From the cell containing the given text, extract its center point as [X, Y] coordinate. 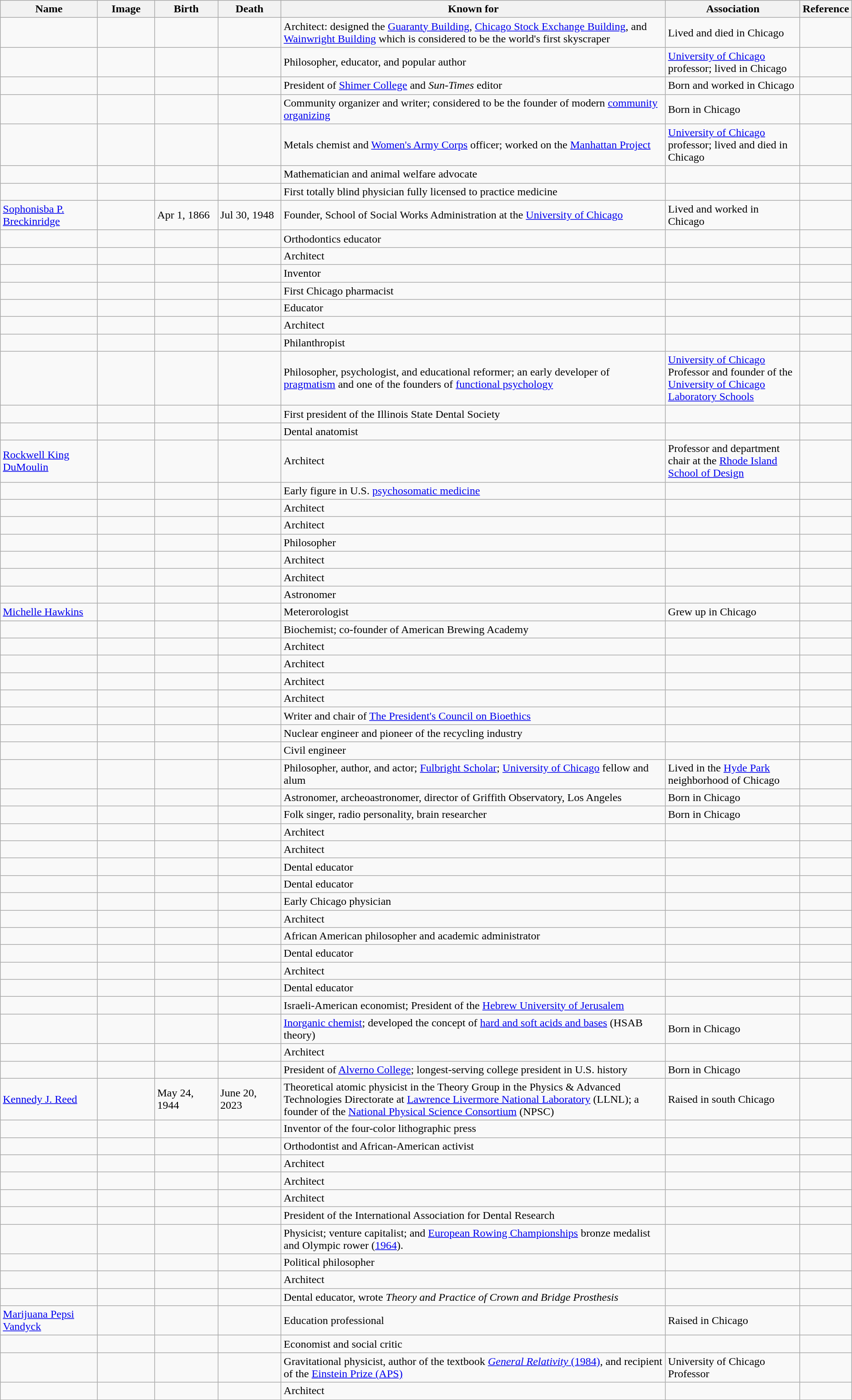
Lived and worked in Chicago [733, 215]
Meterorologist [473, 612]
Known for [473, 9]
First totally blind physician fully licensed to practice medicine [473, 192]
Early figure in U.S. psychosomatic medicine [473, 491]
Philosopher [473, 543]
Metals chemist and Women's Army Corps officer; worked on the Manhattan Project [473, 145]
Philanthropist [473, 343]
Inventor [473, 273]
President of the International Association for Dental Research [473, 1215]
Israeli-American economist; President of the Hebrew University of Jerusalem [473, 1005]
Philosopher, author, and actor; Fulbright Scholar; University of Chicago fellow and alum [473, 774]
Image [126, 9]
Dental educator, wrote Theory and Practice of Crown and Bridge Prosthesis [473, 1297]
President of Alverno College; longest-serving college president in U.S. history [473, 1070]
Writer and chair of The President's Council on Bioethics [473, 716]
Early Chicago physician [473, 901]
University of Chicago Professor [733, 1367]
Founder, School of Social Works Administration at the University of Chicago [473, 215]
Educator [473, 308]
Economist and social critic [473, 1344]
Philosopher, psychologist, and educational reformer; an early developer of pragmatism and one of the founders of functional psychology [473, 379]
Dental anatomist [473, 431]
President of Shimer College and Sun-Times editor [473, 86]
Death [249, 9]
Philosopher, educator, and popular author [473, 62]
University of Chicago professor; lived and died in Chicago [733, 145]
Orthodontics educator [473, 238]
Birth [187, 9]
Born and worked in Chicago [733, 86]
Community organizer and writer; considered to be the founder of modern community organizing [473, 109]
Association [733, 9]
Astronomer [473, 594]
Inventor of the four-color lithographic press [473, 1129]
Grew up in Chicago [733, 612]
Rockwell King DuMoulin [49, 461]
Biochemist; co-founder of American Brewing Academy [473, 629]
June 20, 2023 [249, 1099]
Gravitational physicist, author of the textbook General Relativity (1984), and recipient of the Einstein Prize (APS) [473, 1367]
Name [49, 9]
Education professional [473, 1321]
University of Chicago professor; lived in Chicago [733, 62]
Jul 30, 1948 [249, 215]
University of Chicago Professor and founder of the University of Chicago Laboratory Schools [733, 379]
Lived and died in Chicago [733, 33]
Political philosopher [473, 1263]
Astronomer, archeoastronomer, director of Griffith Observatory, Los Angeles [473, 797]
Reference [826, 9]
Michelle Hawkins [49, 612]
Nuclear engineer and pioneer of the recycling industry [473, 733]
First president of the Illinois State Dental Society [473, 414]
Mathematician and animal welfare advocate [473, 174]
Professor and department chair at the Rhode Island School of Design [733, 461]
African American philosopher and academic administrator [473, 936]
Kennedy J. Reed [49, 1099]
Folk singer, radio personality, brain researcher [473, 815]
Marijuana Pepsi Vandyck [49, 1321]
First Chicago pharmacist [473, 291]
Raised in south Chicago [733, 1099]
Apr 1, 1866 [187, 215]
Raised in Chicago [733, 1321]
Orthodontist and African-American activist [473, 1146]
Lived in the Hyde Park neighborhood of Chicago [733, 774]
Civil engineer [473, 751]
Inorganic chemist; developed the concept of hard and soft acids and bases (HSAB theory) [473, 1029]
Sophonisba P. Breckinridge [49, 215]
Physicist; venture capitalist; and European Rowing Championships bronze medalist and Olympic rower (1964). [473, 1239]
May 24, 1944 [187, 1099]
